Determine the (X, Y) coordinate at the center of the cell enclosing the given text.  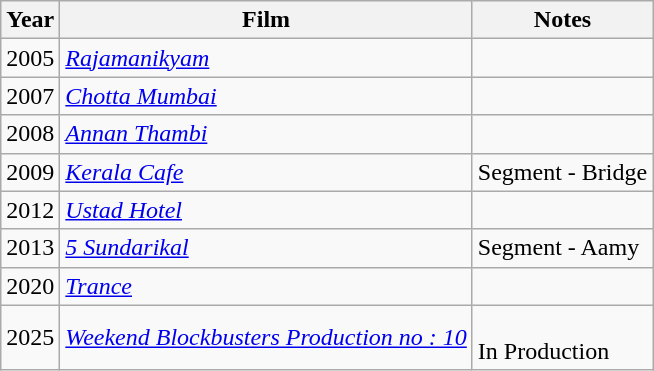
Rajamanikyam (266, 58)
2020 (30, 286)
2008 (30, 134)
2012 (30, 210)
Film (266, 20)
Trance (266, 286)
5 Sundarikal (266, 248)
Ustad Hotel (266, 210)
Chotta Mumbai (266, 96)
2009 (30, 172)
Weekend Blockbusters Production no : 10 (266, 338)
2007 (30, 96)
Year (30, 20)
Kerala Cafe (266, 172)
Annan Thambi (266, 134)
2013 (30, 248)
In Production (562, 338)
2025 (30, 338)
Segment - Bridge (562, 172)
Notes (562, 20)
2005 (30, 58)
Segment - Aamy (562, 248)
